For the text-containing cell, return its midpoint in (X, Y) coordinate format. 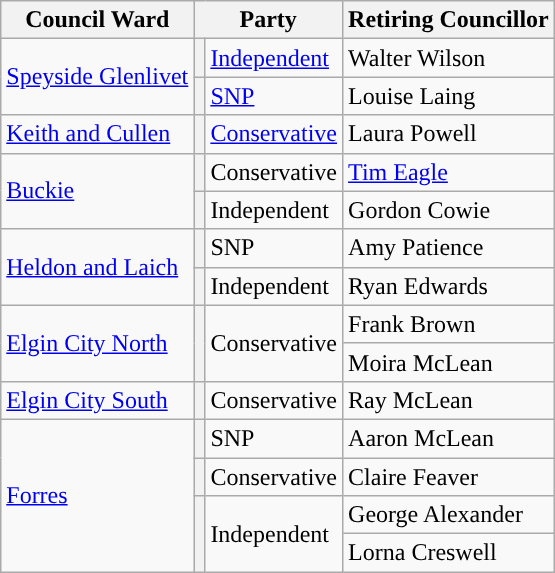
Laura Powell (449, 134)
Lorna Creswell (449, 553)
Forres (98, 495)
Gordon Cowie (449, 210)
George Alexander (449, 515)
Council Ward (98, 20)
Ryan Edwards (449, 286)
Ray McLean (449, 400)
Keith and Cullen (98, 134)
Party (268, 20)
Retiring Councillor (449, 20)
Moira McLean (449, 362)
Elgin City North (98, 343)
Frank Brown (449, 324)
Louise Laing (449, 96)
Tim Eagle (449, 172)
Elgin City South (98, 400)
Amy Patience (449, 248)
Heldon and Laich (98, 267)
Walter Wilson (449, 58)
Speyside Glenlivet (98, 77)
Claire Feaver (449, 477)
Aaron McLean (449, 438)
Buckie (98, 191)
